For the text-containing cell, return its midpoint in [x, y] coordinate format. 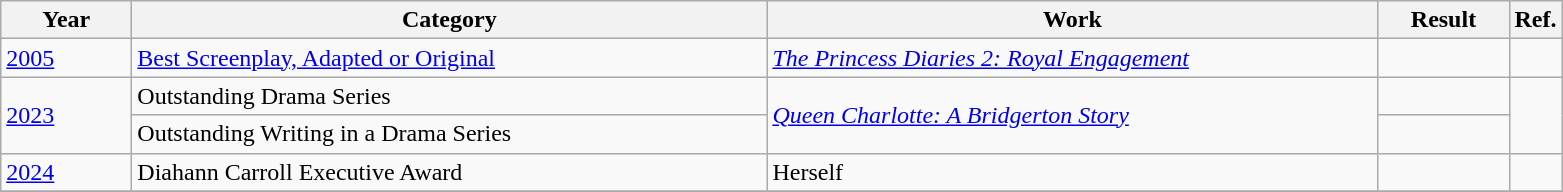
Herself [1072, 172]
Outstanding Drama Series [450, 96]
Diahann Carroll Executive Award [450, 172]
Work [1072, 20]
Queen Charlotte: A Bridgerton Story [1072, 115]
Result [1444, 20]
The Princess Diaries 2: Royal Engagement [1072, 58]
Ref. [1536, 20]
Outstanding Writing in a Drama Series [450, 134]
Year [66, 20]
2023 [66, 115]
2024 [66, 172]
2005 [66, 58]
Category [450, 20]
Best Screenplay, Adapted or Original [450, 58]
